Provide the (x, y) coordinate of the cell's center where the given text is located.  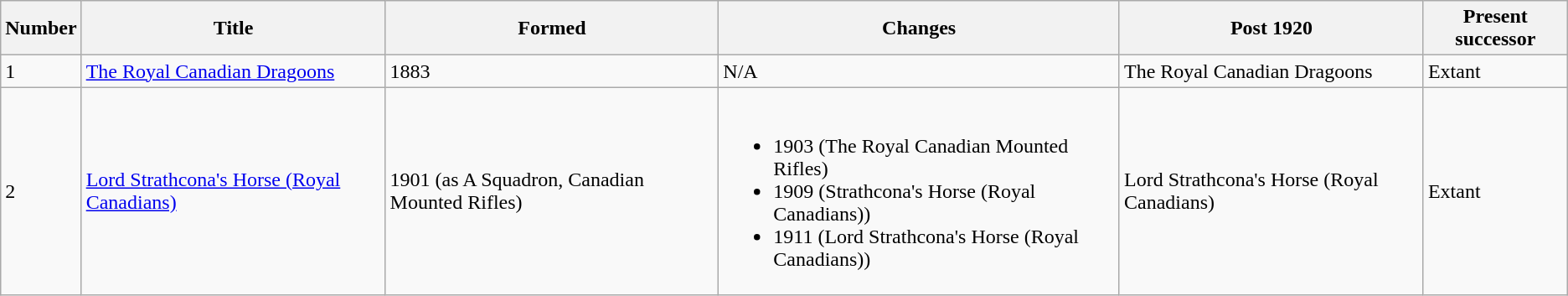
Formed (552, 29)
1 (41, 71)
2 (41, 191)
Present successor (1495, 29)
1901 (as A Squadron, Canadian Mounted Rifles) (552, 191)
Post 1920 (1271, 29)
1903 (The Royal Canadian Mounted Rifles)1909 (Strathcona's Horse (Royal Canadians))1911 (Lord Strathcona's Horse (Royal Canadians)) (920, 191)
Title (233, 29)
Changes (920, 29)
Number (41, 29)
1883 (552, 71)
N/A (920, 71)
